From the cell containing the given text, extract its center point as [X, Y] coordinate. 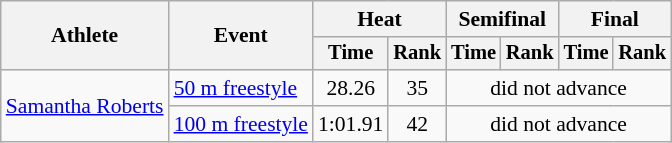
50 m freestyle [241, 88]
Final [615, 19]
Samantha Roberts [85, 106]
Event [241, 36]
Athlete [85, 36]
28.26 [350, 88]
42 [417, 124]
1:01.91 [350, 124]
35 [417, 88]
Heat [380, 19]
100 m freestyle [241, 124]
Semifinal [502, 19]
